Locate the cell with the specified text and output its (X, Y) center coordinate. 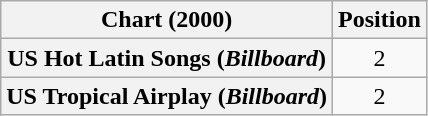
Position (380, 20)
US Tropical Airplay (Billboard) (167, 96)
Chart (2000) (167, 20)
US Hot Latin Songs (Billboard) (167, 58)
